Return the [x, y] coordinate for the center point of the cell that contains the specified text.  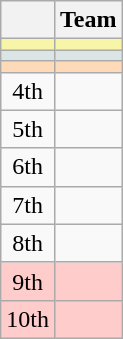
5th [28, 129]
6th [28, 167]
7th [28, 205]
9th [28, 281]
8th [28, 243]
10th [28, 319]
Team [88, 20]
4th [28, 91]
